Return the (x, y) coordinate for the center point of the cell that contains the specified text.  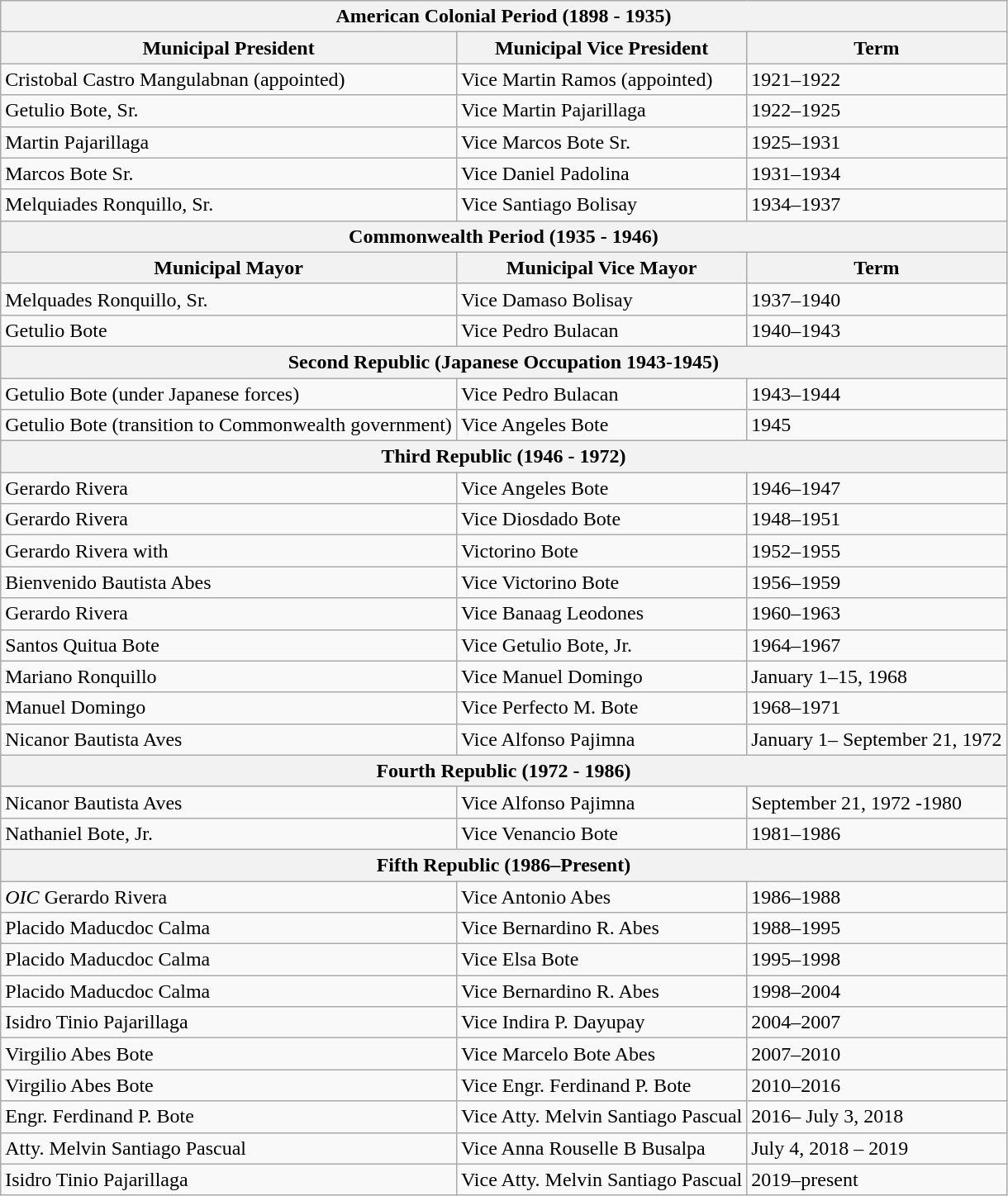
American Colonial Period (1898 - 1935) (504, 17)
Municipal President (229, 48)
Municipal Mayor (229, 268)
Melquades Ronquillo, Sr. (229, 299)
1981–1986 (877, 833)
Gerardo Rivera with (229, 551)
Vice Perfecto M. Bote (601, 708)
2016– July 3, 2018 (877, 1117)
Getulio Bote (transition to Commonwealth government) (229, 425)
1988–1995 (877, 928)
Third Republic (1946 - 1972) (504, 457)
Nathaniel Bote, Jr. (229, 833)
Vice Getulio Bote, Jr. (601, 645)
Vice Marcos Bote Sr. (601, 142)
Martin Pajarillaga (229, 142)
Fourth Republic (1972 - 1986) (504, 771)
1952–1955 (877, 551)
1956–1959 (877, 582)
1943–1944 (877, 394)
1946–1947 (877, 488)
Municipal Vice Mayor (601, 268)
Vice Daniel Padolina (601, 173)
January 1– September 21, 1972 (877, 739)
Vice Engr. Ferdinand P. Bote (601, 1085)
2004–2007 (877, 1023)
1986–1988 (877, 896)
1998–2004 (877, 991)
Vice Marcelo Bote Abes (601, 1054)
Vice Diosdado Bote (601, 520)
1922–1925 (877, 111)
2007–2010 (877, 1054)
1964–1967 (877, 645)
Second Republic (Japanese Occupation 1943-1945) (504, 362)
Vice Damaso Bolisay (601, 299)
Vice Manuel Domingo (601, 676)
Getulio Bote (229, 330)
Vice Banaag Leodones (601, 614)
Melquiades Ronquillo, Sr. (229, 205)
Mariano Ronquillo (229, 676)
January 1–15, 1968 (877, 676)
1934–1937 (877, 205)
1931–1934 (877, 173)
1937–1940 (877, 299)
Fifth Republic (1986–Present) (504, 865)
Vice Elsa Bote (601, 960)
Vice Anna Rouselle B Busalpa (601, 1148)
Vice Martin Ramos (appointed) (601, 79)
1995–1998 (877, 960)
1960–1963 (877, 614)
Vice Victorino Bote (601, 582)
Santos Quitua Bote (229, 645)
1968–1971 (877, 708)
Engr. Ferdinand P. Bote (229, 1117)
September 21, 1972 -1980 (877, 802)
2010–2016 (877, 1085)
Getulio Bote (under Japanese forces) (229, 394)
1921–1922 (877, 79)
Bienvenido Bautista Abes (229, 582)
1940–1943 (877, 330)
Vice Indira P. Dayupay (601, 1023)
Marcos Bote Sr. (229, 173)
Atty. Melvin Santiago Pascual (229, 1148)
July 4, 2018 – 2019 (877, 1148)
Vice Santiago Bolisay (601, 205)
Victorino Bote (601, 551)
Commonwealth Period (1935 - 1946) (504, 236)
Vice Martin Pajarillaga (601, 111)
OIC Gerardo Rivera (229, 896)
Vice Antonio Abes (601, 896)
1925–1931 (877, 142)
1948–1951 (877, 520)
Getulio Bote, Sr. (229, 111)
Cristobal Castro Mangulabnan (appointed) (229, 79)
Vice Venancio Bote (601, 833)
Manuel Domingo (229, 708)
2019–present (877, 1179)
1945 (877, 425)
Municipal Vice President (601, 48)
